Locate the cell with the specified text and output its (x, y) center coordinate. 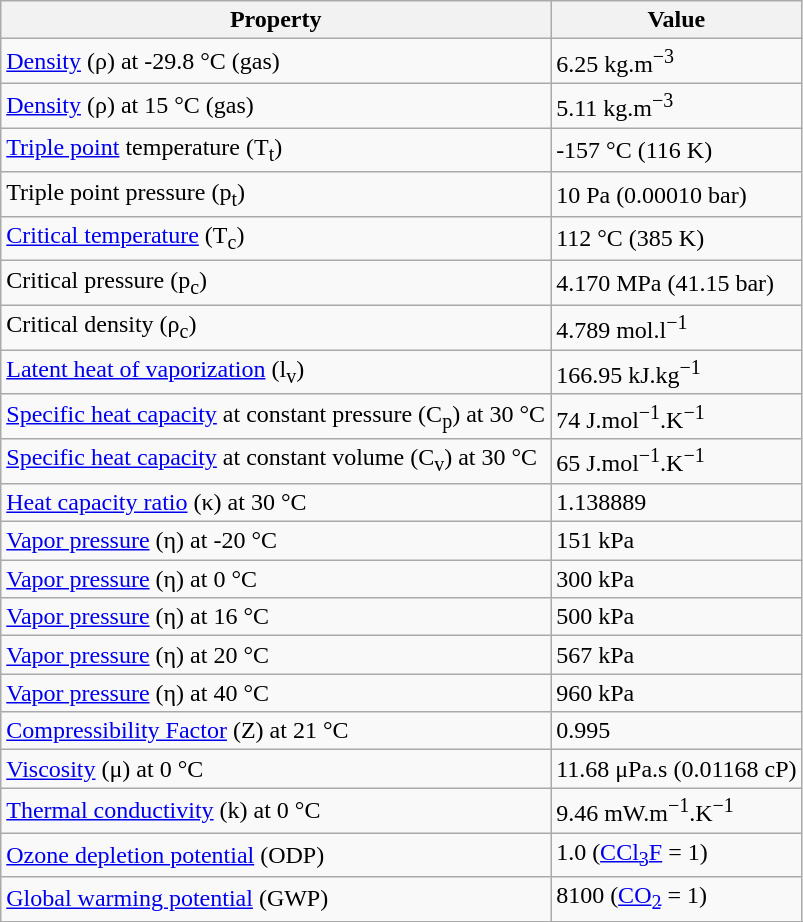
74 J.mol−1.K−1 (676, 416)
Critical temperature (Tc) (276, 239)
5.11 kg.m−3 (676, 106)
4.789 mol.l−1 (676, 328)
Global warming potential (GWP) (276, 899)
Density (ρ) at -29.8 °C (gas) (276, 62)
Property (276, 20)
Specific heat capacity at constant volume (Cv) at 30 °C (276, 462)
Vapor pressure (η) at -20 °C (276, 541)
Latent heat of vaporization (lv) (276, 372)
6.25 kg.m−3 (676, 62)
Value (676, 20)
-157 °C (116 K) (676, 150)
10 Pa (0.00010 bar) (676, 194)
0.995 (676, 731)
8100 (CO2 = 1) (676, 899)
166.95 kJ.kg−1 (676, 372)
Ozone depletion potential (ODP) (276, 855)
Viscosity (μ) at 0 °C (276, 769)
Thermal conductivity (k) at 0 °C (276, 810)
567 kPa (676, 655)
Triple point temperature (Tt) (276, 150)
Compressibility Factor (Z) at 21 °C (276, 731)
500 kPa (676, 617)
Triple point pressure (pt) (276, 194)
Heat capacity ratio (κ) at 30 °C (276, 503)
1.138889 (676, 503)
Critical pressure (pc) (276, 283)
300 kPa (676, 579)
960 kPa (676, 693)
4.170 MPa (41.15 bar) (676, 283)
Critical density (ρc) (276, 328)
Vapor pressure (η) at 40 °C (276, 693)
Density (ρ) at 15 °C (gas) (276, 106)
Vapor pressure (η) at 20 °C (276, 655)
Vapor pressure (η) at 0 °C (276, 579)
Specific heat capacity at constant pressure (Cp) at 30 °C (276, 416)
151 kPa (676, 541)
65 J.mol−1.K−1 (676, 462)
11.68 μPa.s (0.01168 cP) (676, 769)
Vapor pressure (η) at 16 °C (276, 617)
112 °C (385 K) (676, 239)
9.46 mW.m−1.K−1 (676, 810)
1.0 (CCl3F = 1) (676, 855)
